Extract the [x, y] coordinate from the center of the cell holding the provided text.  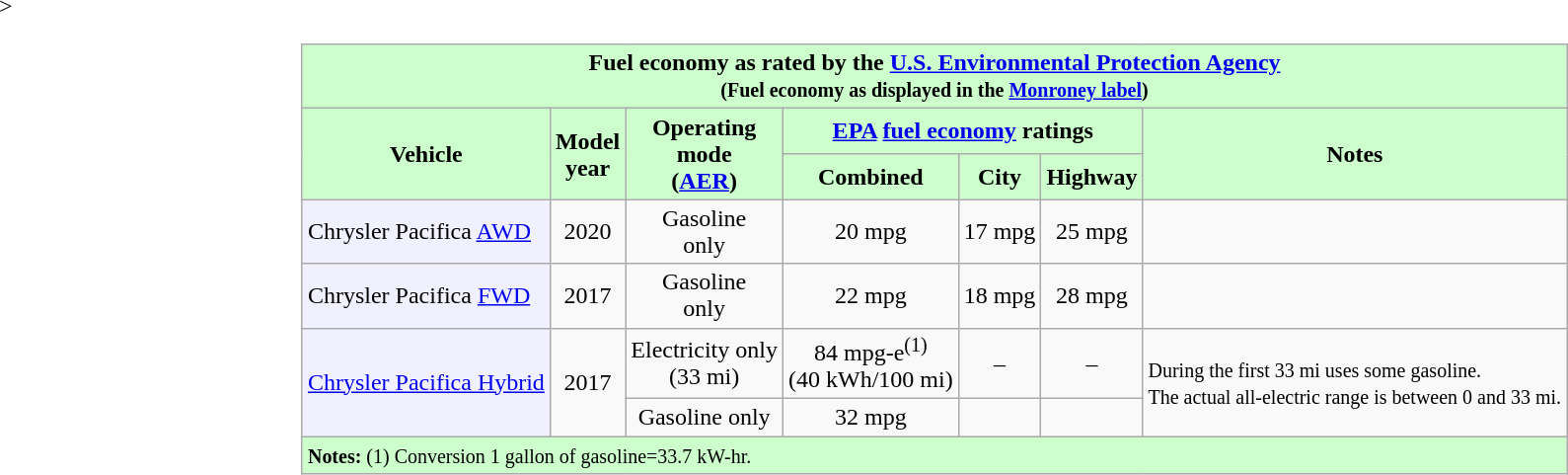
25 mpg [1091, 231]
Vehicle [426, 154]
84 mpg-e(1)(40 kWh/100 mi) [870, 363]
18 mpg [1000, 296]
Chrysler Pacifica Hybrid [426, 382]
Highway [1091, 177]
28 mpg [1091, 296]
During the first 33 mi uses some gasoline.The actual all-electric range is between 0 and 33 mi. [1355, 382]
Electricity only(33 mi) [705, 363]
City [1000, 177]
Fuel economy as rated by the U.S. Environmental Protection Agency(Fuel economy as displayed in the Monroney label) [933, 77]
Chrysler Pacifica AWD [426, 231]
20 mpg [870, 231]
32 mpg [870, 418]
2020 [587, 231]
Operatingmode(AER) [705, 154]
Modelyear [587, 154]
Combined [870, 177]
Chrysler Pacifica FWD [426, 296]
22 mpg [870, 296]
17 mpg [1000, 231]
Notes: (1) Conversion 1 gallon of gasoline=33.7 kW-hr. [933, 455]
EPA fuel economy ratings [963, 131]
Notes [1355, 154]
